Detect which cell encompasses the target text, then output its (X, Y) center coordinate. 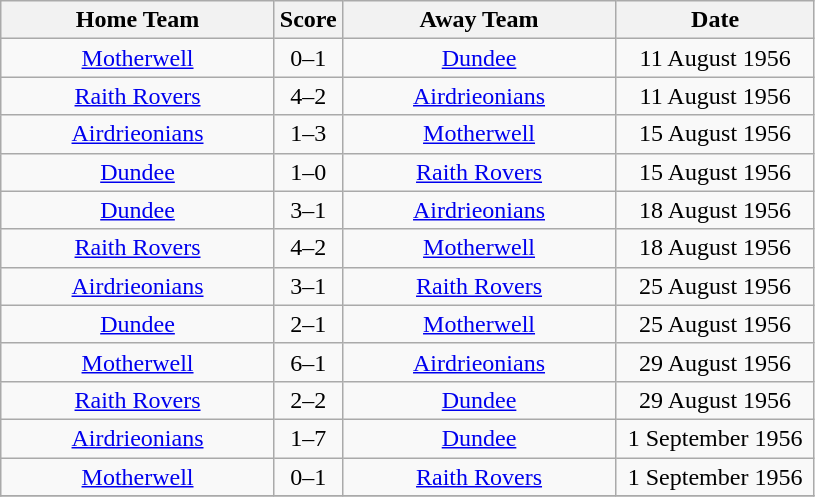
1–7 (308, 438)
2–1 (308, 324)
Date (716, 20)
1–0 (308, 172)
2–2 (308, 400)
1–3 (308, 134)
Away Team (479, 20)
Score (308, 20)
Home Team (138, 20)
6–1 (308, 362)
